For the text-containing cell, return its midpoint in [x, y] coordinate format. 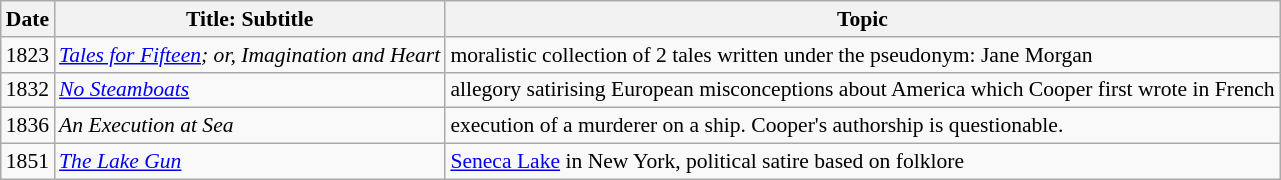
moralistic collection of 2 tales written under the pseudonym: Jane Morgan [862, 55]
1823 [28, 55]
Title: Subtitle [250, 19]
The Lake Gun [250, 162]
allegory satirising European misconceptions about America which Cooper first wrote in French [862, 90]
No Steamboats [250, 90]
execution of a murderer on a ship. Cooper's authorship is questionable. [862, 126]
Seneca Lake in New York, political satire based on folklore [862, 162]
Date [28, 19]
An Execution at Sea [250, 126]
Topic [862, 19]
1836 [28, 126]
1832 [28, 90]
1851 [28, 162]
Tales for Fifteen; or, Imagination and Heart [250, 55]
